Identify which cell holds the provided text, then report its [x, y] central coordinate. 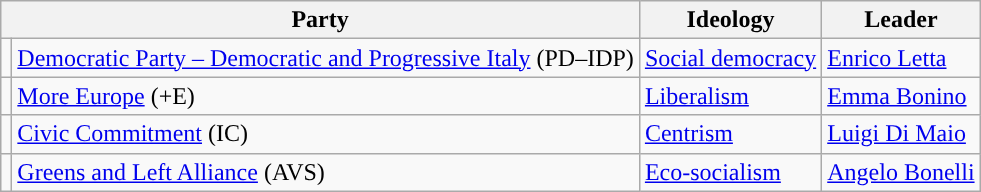
Centrism [730, 134]
Democratic Party – Democratic and Progressive Italy (PD–IDP) [326, 58]
Civic Commitment (IC) [326, 134]
Liberalism [730, 96]
Emma Bonino [901, 96]
More Europe (+E) [326, 96]
Leader [901, 20]
Angelo Bonelli [901, 172]
Enrico Letta [901, 58]
Eco-socialism [730, 172]
Social democracy [730, 58]
Luigi Di Maio [901, 134]
Ideology [730, 20]
Party [320, 20]
Greens and Left Alliance (AVS) [326, 172]
